Find where the given text appears and provide that cell's center as (x, y) coordinate. 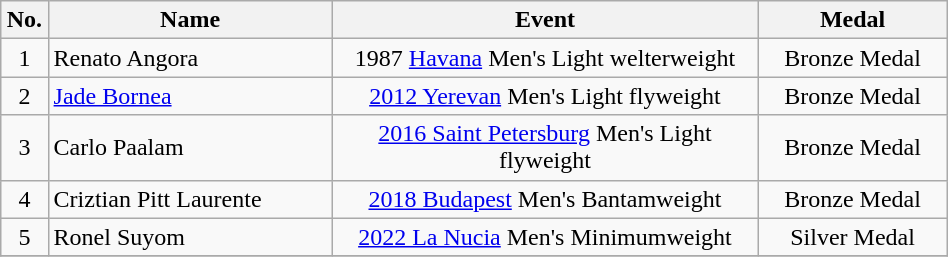
2 (24, 96)
4 (24, 199)
5 (24, 237)
Carlo Paalam (190, 148)
Medal (852, 20)
Name (190, 20)
Criztian Pitt Laurente (190, 199)
Ronel Suyom (190, 237)
Event (545, 20)
2022 La Nucia Men's Minimumweight (545, 237)
No. (24, 20)
Jade Bornea (190, 96)
2012 Yerevan Men's Light flyweight (545, 96)
2018 Budapest Men's Bantamweight (545, 199)
1987 Havana Men's Light welterweight (545, 58)
Silver Medal (852, 237)
1 (24, 58)
2016 Saint Petersburg Men's Light flyweight (545, 148)
Renato Angora (190, 58)
3 (24, 148)
